Detect which cell encompasses the target text, then output its (x, y) center coordinate. 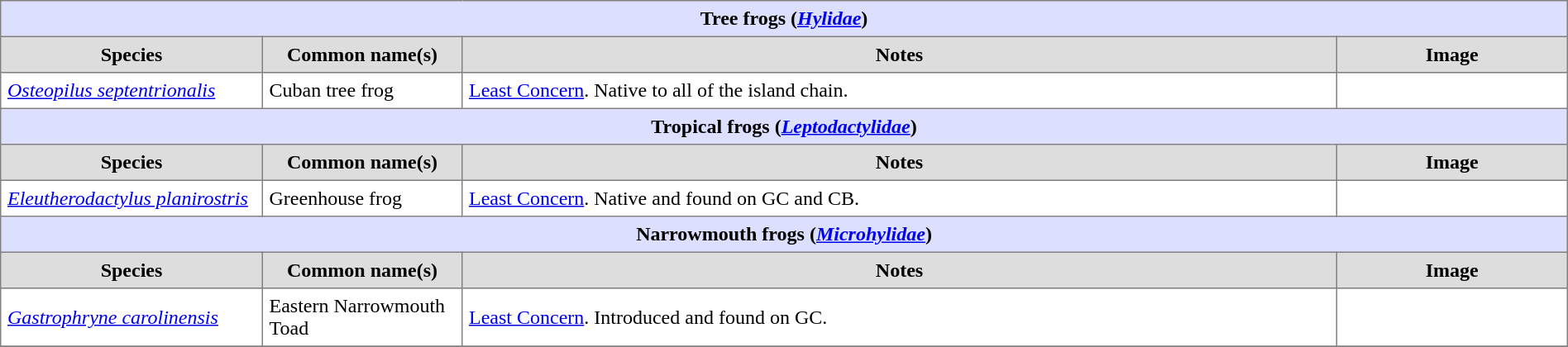
Eastern Narrowmouth Toad (362, 317)
Cuban tree frog (362, 91)
Narrowmouth frogs (Microhylidae) (784, 235)
Osteopilus septentrionalis (131, 91)
Least Concern. Native and found on GC and CB. (900, 198)
Tree frogs (Hylidae) (784, 19)
Gastrophryne carolinensis (131, 317)
Tropical frogs (Leptodactylidae) (784, 126)
Least Concern. Native to all of the island chain. (900, 91)
Eleutherodactylus planirostris (131, 198)
Greenhouse frog (362, 198)
Least Concern. Introduced and found on GC. (900, 317)
